From the cell containing the given text, extract its center point as (X, Y) coordinate. 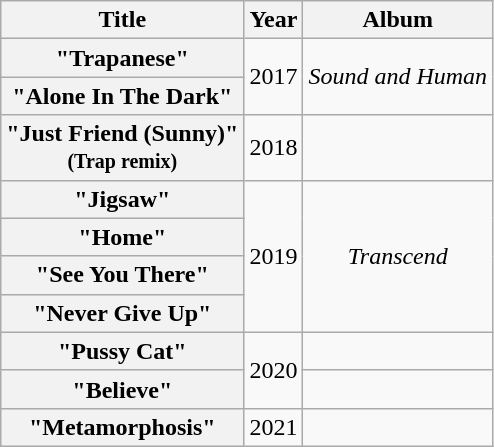
2020 (274, 370)
Title (122, 20)
"Pussy Cat" (122, 351)
"Jigsaw" (122, 199)
"Alone In The Dark" (122, 96)
"Trapanese" (122, 58)
Sound and Human (398, 77)
"Never Give Up" (122, 313)
2021 (274, 427)
"Believe" (122, 389)
2017 (274, 77)
"Just Friend (Sunny)"(Trap remix) (122, 148)
Album (398, 20)
2018 (274, 148)
Transcend (398, 256)
"Metamorphosis" (122, 427)
Year (274, 20)
2019 (274, 256)
"Home" (122, 237)
"See You There" (122, 275)
